Provide the (X, Y) coordinate of the cell's center where the given text is located.  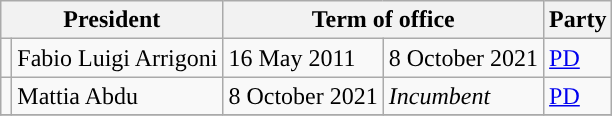
Fabio Luigi Arrigoni (118, 58)
Mattia Abdu (118, 96)
President (112, 20)
16 May 2011 (303, 58)
Incumbent (463, 96)
Party (578, 20)
Term of office (384, 20)
